Identify which cell holds the provided text, then report its [x, y] central coordinate. 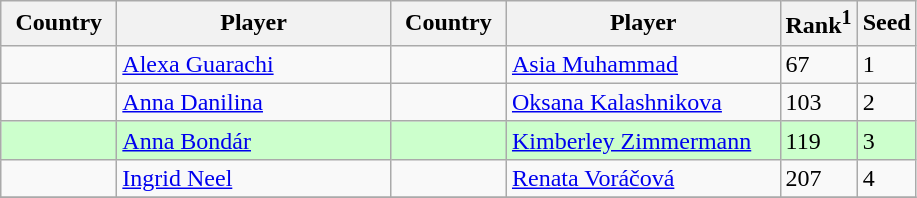
103 [818, 102]
Asia Muhammad [643, 64]
Oksana Kalashnikova [643, 102]
1 [886, 64]
Ingrid Neel [254, 178]
67 [818, 64]
Alexa Guarachi [254, 64]
Anna Bondár [254, 140]
207 [818, 178]
Kimberley Zimmermann [643, 140]
Rank1 [818, 24]
119 [818, 140]
Renata Voráčová [643, 178]
3 [886, 140]
Anna Danilina [254, 102]
Seed [886, 24]
4 [886, 178]
2 [886, 102]
